Capture the cell that displays the provided text and extract its [X, Y] central coordinate. 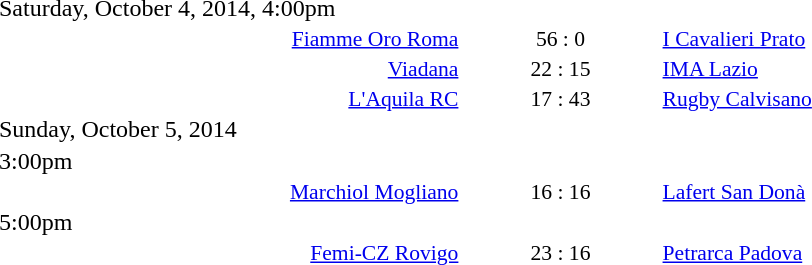
22 : 15 [560, 68]
17 : 43 [560, 98]
16 : 16 [560, 192]
56 : 0 [560, 38]
